Capture the cell that displays the provided text and extract its [X, Y] central coordinate. 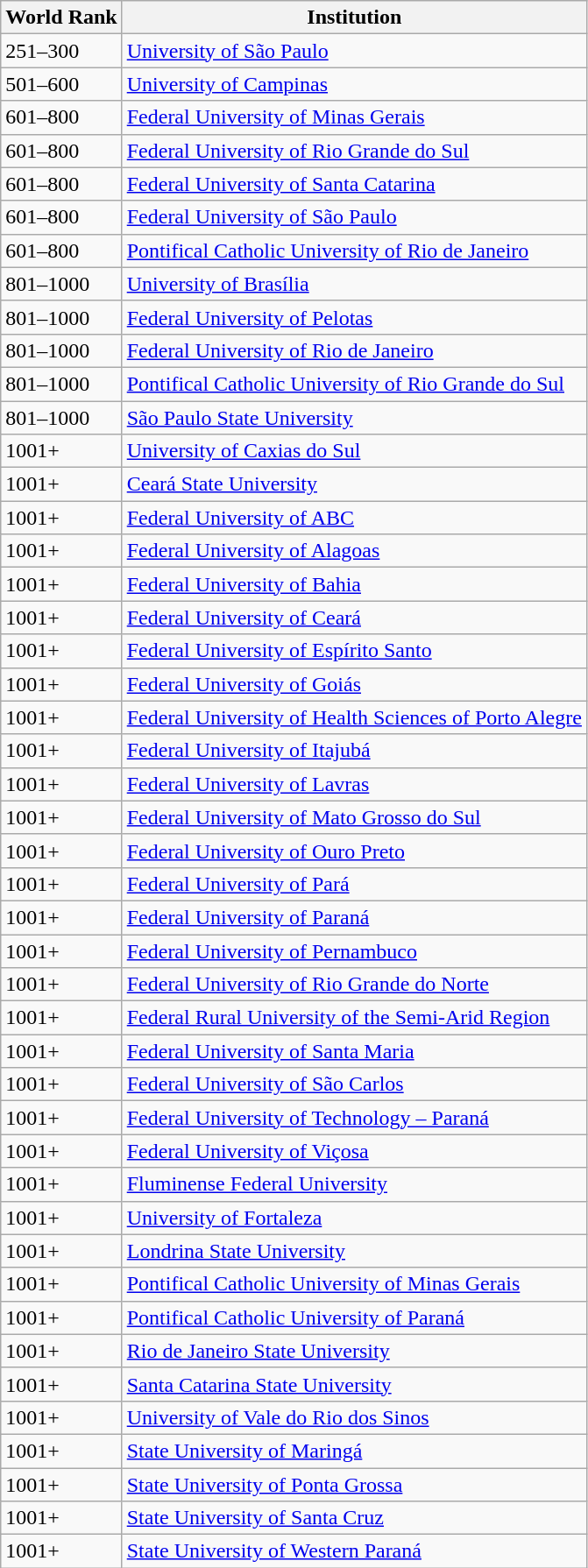
University of Caxias do Sul [354, 451]
State University of Ponta Grossa [354, 1485]
Federal University of Goiás [354, 684]
Federal University of Rio Grande do Sul [354, 151]
Federal University of Pernambuco [354, 950]
Pontifical Catholic University of Rio Grande do Sul [354, 384]
Federal University of Minas Gerais [354, 117]
Federal University of Ceará [354, 618]
University of Vale do Rio dos Sinos [354, 1417]
Federal University of Technology – Paraná [354, 1118]
University of Campinas [354, 84]
State University of Santa Cruz [354, 1518]
Federal University of São Paulo [354, 217]
Federal University of Rio de Janeiro [354, 350]
Federal University of Health Sciences of Porto Alegre [354, 717]
Federal University of Espírito Santo [354, 651]
University of São Paulo [354, 51]
Fluminense Federal University [354, 1184]
Federal University of Paraná [354, 917]
Federal University of Pará [354, 884]
Federal University of Ouro Preto [354, 851]
Federal Rural University of the Semi-Arid Region [354, 1018]
Pontifical Catholic University of Minas Gerais [354, 1284]
Ceará State University [354, 484]
Federal University of Rio Grande do Norte [354, 985]
Federal University of Itajubá [354, 751]
Federal University of Viçosa [354, 1151]
Santa Catarina State University [354, 1384]
São Paulo State University [354, 418]
Federal University of Santa Maria [354, 1051]
251–300 [61, 51]
Pontifical Catholic University of Paraná [354, 1317]
World Rank [61, 18]
Federal University of Santa Catarina [354, 184]
Federal University of Bahia [354, 584]
Londrina State University [354, 1251]
Federal University of Alagoas [354, 551]
Rio de Janeiro State University [354, 1351]
State University of Maringá [354, 1451]
Federal University of Pelotas [354, 317]
Pontifical Catholic University of Rio de Janeiro [354, 251]
Federal University of São Carlos [354, 1084]
Federal University of Mato Grosso do Sul [354, 817]
University of Fortaleza [354, 1218]
Institution [354, 18]
Federal University of ABC [354, 518]
501–600 [61, 84]
State University of Western Paraná [354, 1551]
Federal University of Lavras [354, 784]
University of Brasília [354, 284]
